Detect which cell encompasses the target text, then output its [X, Y] center coordinate. 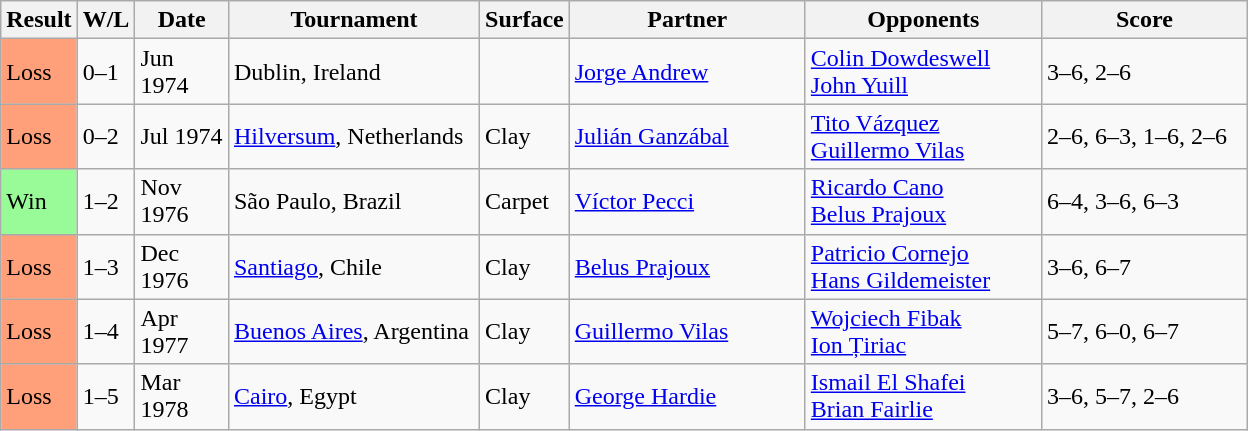
0–2 [106, 136]
Belus Prajoux [687, 266]
Ismail El Shafei Brian Fairlie [923, 396]
Result [39, 20]
Date [182, 20]
Dublin, Ireland [354, 72]
Julián Ganzábal [687, 136]
Carpet [525, 202]
Jul 1974 [182, 136]
Hilversum, Netherlands [354, 136]
Mar 1978 [182, 396]
Apr 1977 [182, 332]
Cairo, Egypt [354, 396]
6–4, 3–6, 6–3 [1144, 202]
Guillermo Vilas [687, 332]
São Paulo, Brazil [354, 202]
Win [39, 202]
3–6, 5–7, 2–6 [1144, 396]
Dec 1976 [182, 266]
Víctor Pecci [687, 202]
Jun 1974 [182, 72]
1–5 [106, 396]
Tournament [354, 20]
George Hardie [687, 396]
Surface [525, 20]
Buenos Aires, Argentina [354, 332]
1–3 [106, 266]
W/L [106, 20]
3–6, 6–7 [1144, 266]
Patricio Cornejo Hans Gildemeister [923, 266]
Nov 1976 [182, 202]
Partner [687, 20]
Santiago, Chile [354, 266]
Wojciech Fibak Ion Țiriac [923, 332]
Colin Dowdeswell John Yuill [923, 72]
Ricardo Cano Belus Prajoux [923, 202]
Jorge Andrew [687, 72]
Opponents [923, 20]
Score [1144, 20]
1–4 [106, 332]
0–1 [106, 72]
5–7, 6–0, 6–7 [1144, 332]
1–2 [106, 202]
Tito Vázquez Guillermo Vilas [923, 136]
2–6, 6–3, 1–6, 2–6 [1144, 136]
3–6, 2–6 [1144, 72]
